Determine the [X, Y] coordinate at the center of the cell enclosing the given text.  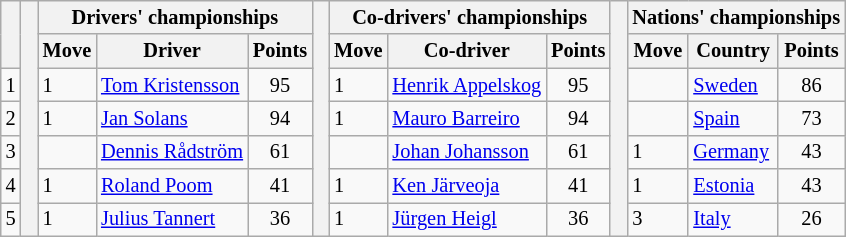
Jürgen Heigl [468, 219]
Mauro Barreiro [468, 118]
Roland Poom [172, 186]
Sweden [733, 85]
Co-drivers' championships [470, 17]
Estonia [733, 186]
Johan Johansson [468, 152]
Drivers' championships [175, 17]
Julius Tannert [172, 219]
Spain [733, 118]
Italy [733, 219]
Germany [733, 152]
Co-driver [468, 51]
86 [812, 85]
Tom Kristensson [172, 85]
2 [11, 118]
Jan Solans [172, 118]
Henrik Appelskog [468, 85]
73 [812, 118]
Country [733, 51]
Driver [172, 51]
5 [11, 219]
Nations' championships [736, 17]
4 [11, 186]
Ken Järveoja [468, 186]
26 [812, 219]
Dennis Rådström [172, 152]
